Output the [X, Y] coordinate of the center of the cell containing the given text.  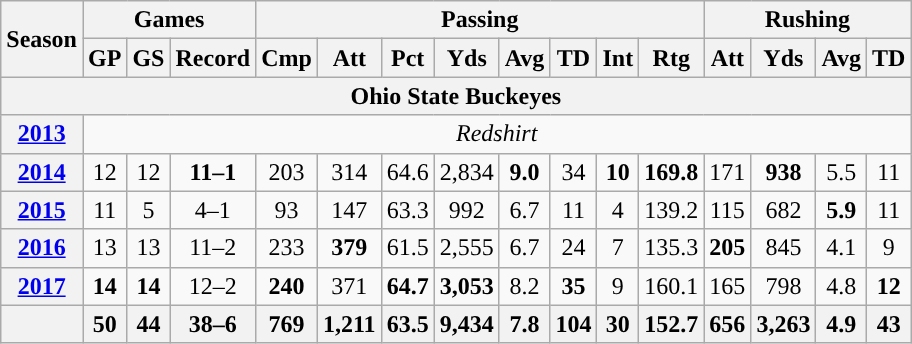
64.6 [408, 172]
4 [618, 210]
160.1 [672, 286]
5.9 [842, 210]
24 [574, 248]
38–6 [213, 324]
769 [287, 324]
63.5 [408, 324]
5 [148, 210]
64.7 [408, 286]
2013 [42, 134]
314 [349, 172]
44 [148, 324]
34 [574, 172]
371 [349, 286]
93 [287, 210]
203 [287, 172]
Ohio State Buckeyes [456, 96]
682 [784, 210]
165 [728, 286]
233 [287, 248]
Cmp [287, 58]
845 [784, 248]
4.1 [842, 248]
Int [618, 58]
12–2 [213, 286]
7.8 [524, 324]
50 [104, 324]
3,053 [466, 286]
2,834 [466, 172]
152.7 [672, 324]
205 [728, 248]
169.8 [672, 172]
938 [784, 172]
Rushing [808, 20]
2014 [42, 172]
992 [466, 210]
30 [618, 324]
147 [349, 210]
4.8 [842, 286]
Games [168, 20]
63.3 [408, 210]
Pct [408, 58]
11–2 [213, 248]
Rtg [672, 58]
171 [728, 172]
61.5 [408, 248]
7 [618, 248]
139.2 [672, 210]
9,434 [466, 324]
10 [618, 172]
8.2 [524, 286]
798 [784, 286]
2,555 [466, 248]
115 [728, 210]
43 [889, 324]
Passing [480, 20]
2016 [42, 248]
4.9 [842, 324]
1,211 [349, 324]
Season [42, 39]
11–1 [213, 172]
Record [213, 58]
379 [349, 248]
240 [287, 286]
2017 [42, 286]
656 [728, 324]
2015 [42, 210]
9.0 [524, 172]
135.3 [672, 248]
3,263 [784, 324]
GP [104, 58]
Redshirt [496, 134]
104 [574, 324]
5.5 [842, 172]
4–1 [213, 210]
35 [574, 286]
GS [148, 58]
